Identify which cell holds the provided text, then report its (X, Y) central coordinate. 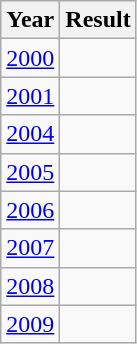
2007 (30, 248)
2000 (30, 58)
Year (30, 20)
2008 (30, 286)
Result (98, 20)
2001 (30, 96)
2005 (30, 172)
2004 (30, 134)
2006 (30, 210)
2009 (30, 324)
